Provide the (x, y) coordinate of the cell's center where the given text is located.  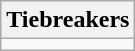
Tiebreakers (68, 20)
